Determine the (X, Y) coordinate at the center of the cell enclosing the given text.  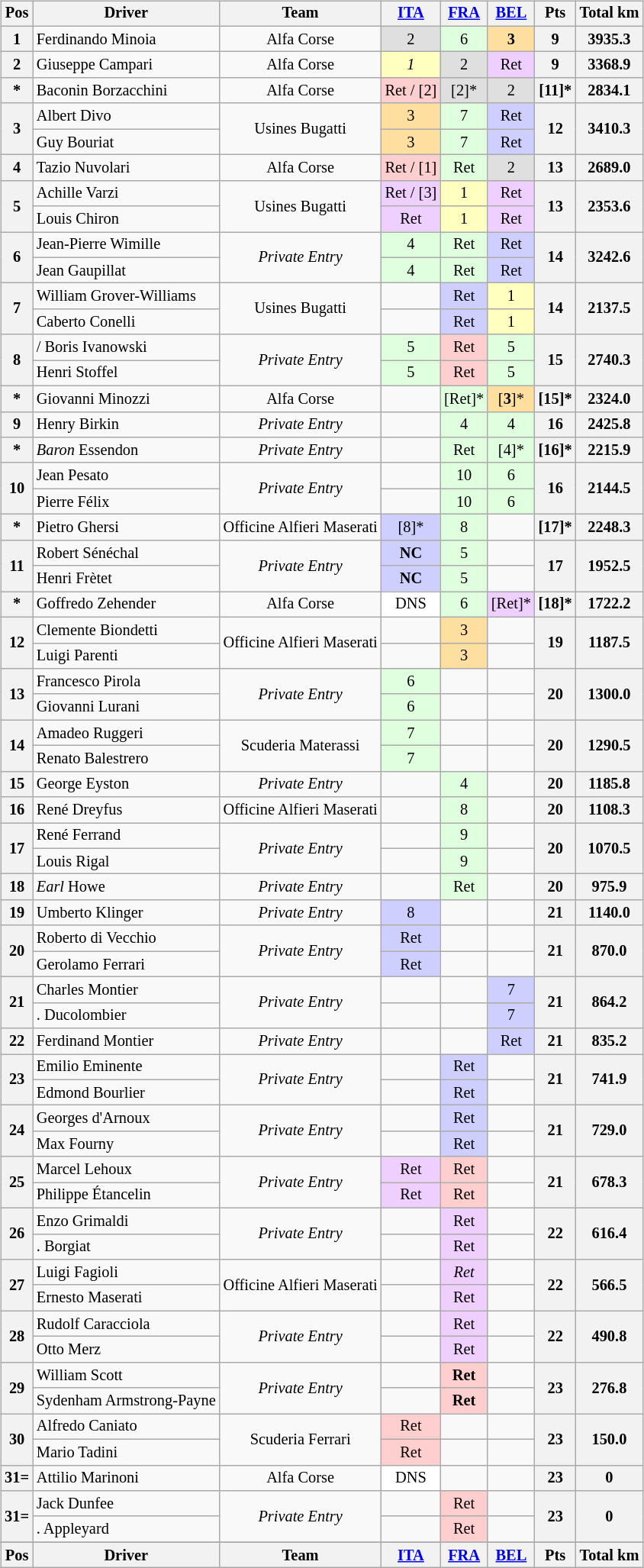
Clemente Biondetti (127, 630)
Caberto Conelli (127, 322)
Goffredo Zehender (127, 605)
Otto Merz (127, 1350)
Rudolf Caracciola (127, 1324)
2144.5 (610, 489)
[18]* (555, 605)
Sydenham Armstrong-Payne (127, 1401)
[2]* (464, 91)
Mario Tadini (127, 1452)
864.2 (610, 1003)
Roberto di Vecchio (127, 938)
Baron Essendon (127, 450)
29 (17, 1388)
Ret / [1] (411, 168)
3410.3 (610, 128)
[16]* (555, 450)
1070.5 (610, 849)
27 (17, 1286)
30 (17, 1440)
Ernesto Maserati (127, 1298)
René Ferrand (127, 836)
Giuseppe Campari (127, 65)
Enzo Grimaldi (127, 1221)
1300.0 (610, 695)
Luigi Fagioli (127, 1273)
Jean-Pierre Wimille (127, 245)
276.8 (610, 1388)
150.0 (610, 1440)
1952.5 (610, 565)
1108.3 (610, 810)
26 (17, 1234)
3368.9 (610, 65)
2137.5 (610, 308)
Henri Frètet (127, 579)
678.3 (610, 1182)
Scuderia Materassi (301, 745)
René Dreyfus (127, 810)
616.4 (610, 1234)
William Grover-Williams (127, 296)
[15]* (555, 398)
Jack Dunfee (127, 1504)
Max Fourny (127, 1144)
Jean Gaupillat (127, 270)
1290.5 (610, 745)
Pierre Félix (127, 502)
Charles Montier (127, 990)
Pietro Ghersi (127, 528)
741.9 (610, 1079)
1185.8 (610, 784)
Henry Birkin (127, 424)
24 (17, 1131)
Ret / [3] (411, 193)
25 (17, 1182)
. Ducolombier (127, 1015)
3242.6 (610, 258)
[17]* (555, 528)
Robert Sénéchal (127, 553)
Achille Varzi (127, 193)
Scuderia Ferrari (301, 1440)
566.5 (610, 1286)
Guy Bouriat (127, 142)
11 (17, 565)
490.8 (610, 1336)
Edmond Bourlier (127, 1092)
Ret / [2] (411, 91)
Amadeo Ruggeri (127, 733)
Louis Rigal (127, 861)
1140.0 (610, 913)
Emilio Eminente (127, 1067)
Alfredo Caniato (127, 1427)
. Appleyard (127, 1529)
Marcel Lehoux (127, 1170)
729.0 (610, 1131)
1187.5 (610, 643)
Henri Stoffel (127, 373)
George Eyston (127, 784)
Baconin Borzacchini (127, 91)
Earl Howe (127, 887)
Philippe Étancelin (127, 1195)
835.2 (610, 1041)
Gerolamo Ferrari (127, 964)
2740.3 (610, 360)
2425.8 (610, 424)
1722.2 (610, 605)
Louis Chiron (127, 219)
[8]* (411, 528)
Ferdinand Montier (127, 1041)
[11]* (555, 91)
Renato Balestrero (127, 759)
2834.1 (610, 91)
Giovanni Minozzi (127, 398)
Ferdinando Minoia (127, 39)
2248.3 (610, 528)
2215.9 (610, 450)
Georges d'Arnoux (127, 1118)
18 (17, 887)
3935.3 (610, 39)
. Borgiat (127, 1247)
/ Boris Ivanowski (127, 347)
Umberto Klinger (127, 913)
Luigi Parenti (127, 656)
2324.0 (610, 398)
Jean Pesato (127, 476)
Francesco Pirola (127, 682)
Attilio Marinoni (127, 1478)
975.9 (610, 887)
2689.0 (610, 168)
Tazio Nuvolari (127, 168)
870.0 (610, 951)
Albert Divo (127, 116)
28 (17, 1336)
2353.6 (610, 206)
[4]* (511, 450)
[3]* (511, 398)
William Scott (127, 1375)
Giovanni Lurani (127, 707)
